Pinpoint the cell where the given text exists, returning its (x, y) midpoint coordinate. 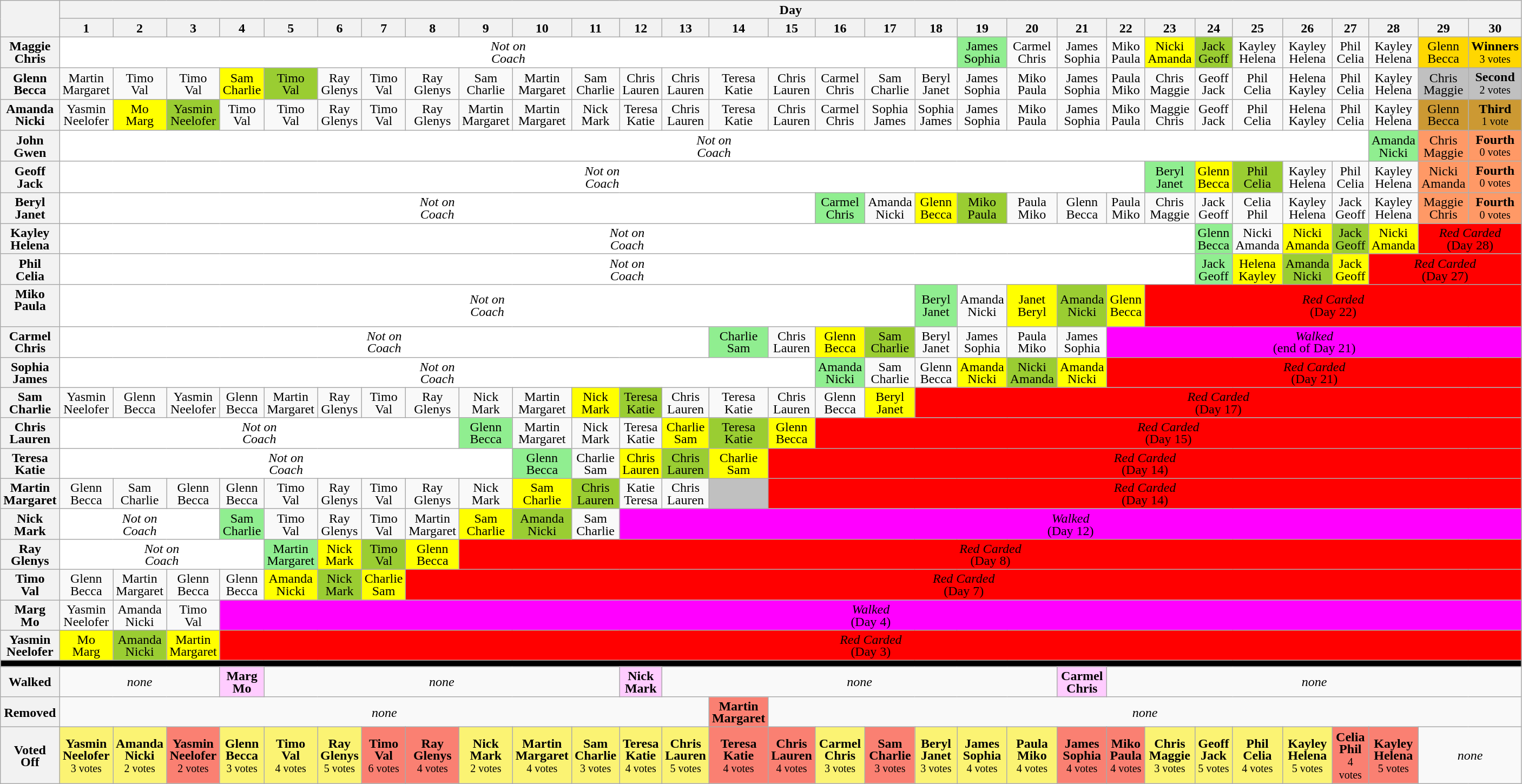
JanetBeryl (1032, 305)
21 (1082, 28)
26 (1307, 28)
CarmelChris3 votes (840, 755)
25 (1257, 28)
Voted Off (30, 755)
11 (595, 28)
Red Carded(Day 15) (1168, 433)
30 (1495, 28)
Winners3 votes (1495, 52)
5 (291, 28)
Walked(Day 4) (871, 615)
Red Carded(Day 17) (1218, 403)
13 (686, 28)
1 (87, 28)
YasminNeelofer2 votes (194, 755)
22 (1126, 28)
9 (486, 28)
TimoVal4 votes (291, 755)
Red Carded(Day 7) (964, 584)
24 (1214, 28)
CeliaPhil4 votes (1350, 755)
18 (936, 28)
Walked(Day 12) (1071, 524)
6 (340, 28)
Walked(end of Day 21) (1315, 342)
BerylJanet3 votes (936, 755)
28 (1393, 28)
Red Carded(Day 28) (1470, 239)
27 (1350, 28)
Red Carded(Day 21) (1315, 372)
Red Carded(Day 3) (871, 645)
8 (433, 28)
20 (1032, 28)
3 (194, 28)
Red Carded(Day 22) (1333, 305)
MartinMargaret4 votes (542, 755)
MikoPaula4 votes (1126, 755)
GeoffJack5 votes (1214, 755)
7 (384, 28)
YasminNeelofer3 votes (87, 755)
Removed (30, 712)
GlennBecca3 votes (242, 755)
Day (790, 10)
PaulaMiko4 votes (1032, 755)
29 (1443, 28)
19 (982, 28)
Third1 vote (1495, 115)
RayGlenys5 votes (340, 755)
JohnGwen (30, 146)
Second2 votes (1495, 83)
10 (542, 28)
Red Carded(Day 27) (1445, 269)
15 (792, 28)
PhilCelia4 votes (1257, 755)
TimoVal6 votes (384, 755)
ChrisMaggie3 votes (1170, 755)
ChrisLauren4 votes (792, 755)
2 (140, 28)
Walked (30, 682)
23 (1170, 28)
16 (840, 28)
KatieTeresa (641, 493)
14 (738, 28)
Red Carded(Day 8) (991, 554)
AmandaNicki2 votes (140, 755)
CeliaPhil (1257, 208)
NickMark2 votes (486, 755)
ChrisLauren5 votes (686, 755)
RayGlenys4 votes (433, 755)
4 (242, 28)
12 (641, 28)
17 (890, 28)
